Provide the [X, Y] coordinate of the cell's center where the given text is located.  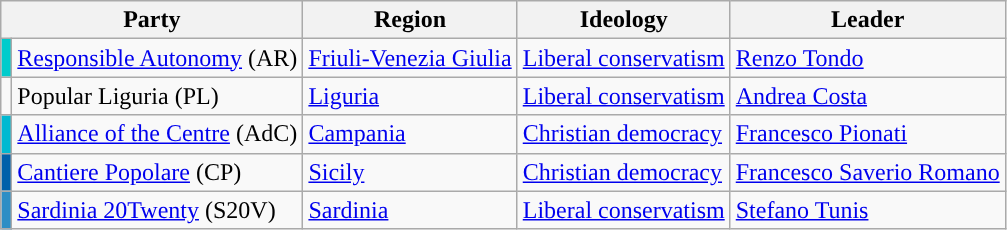
Sardinia [410, 210]
Region [410, 20]
Ideology [624, 20]
Renzo Tondo [868, 58]
Popular Liguria (PL) [158, 96]
Responsible Autonomy (AR) [158, 58]
Alliance of the Centre (AdC) [158, 134]
Leader [868, 20]
Cantiere Popolare (CP) [158, 172]
Francesco Pionati [868, 134]
Stefano Tunis [868, 210]
Liguria [410, 96]
Sicily [410, 172]
Francesco Saverio Romano [868, 172]
Friuli-Venezia Giulia [410, 58]
Andrea Costa [868, 96]
Campania [410, 134]
Party [152, 20]
Sardinia 20Twenty (S20V) [158, 210]
